For the text-containing cell, return its midpoint in [X, Y] coordinate format. 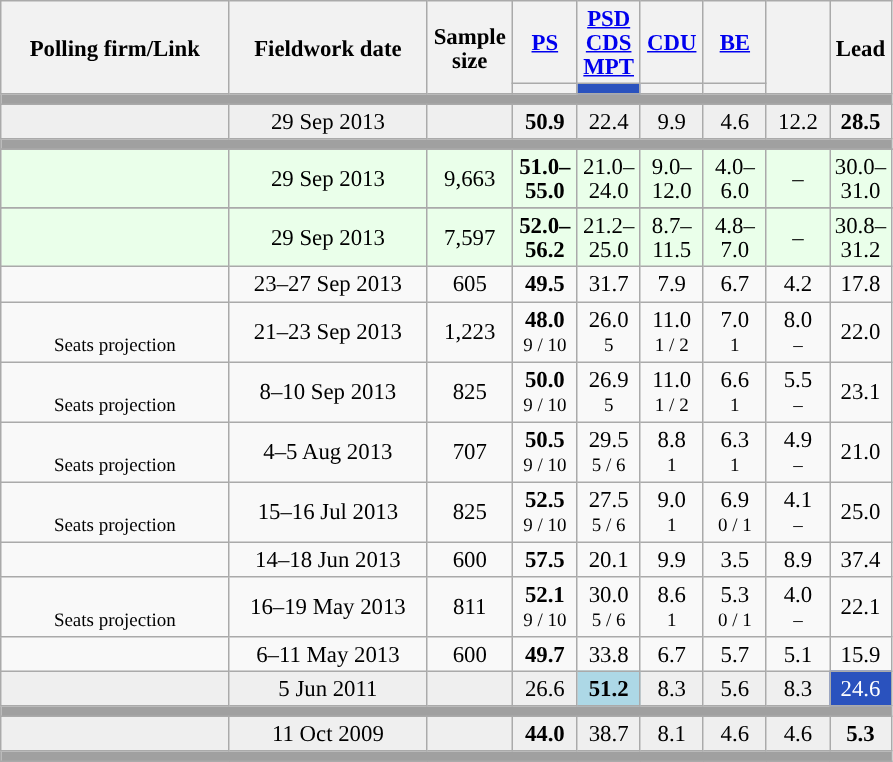
7.01 [734, 332]
8.7–11.5 [672, 238]
29.55 / 6 [608, 452]
21.0 [861, 452]
4.2 [798, 284]
8.0 – [798, 332]
7.9 [672, 284]
9.0–12.0 [672, 180]
5.3 [861, 734]
8.81 [672, 452]
4.1 – [798, 512]
7,597 [470, 238]
25.0 [861, 512]
Lead [861, 48]
15.9 [861, 654]
49.7 [546, 654]
5.6 [734, 688]
23–27 Sep 2013 [328, 284]
6.90 / 1 [734, 512]
9.01 [672, 512]
51.0–55.0 [546, 180]
12.2 [798, 122]
4.0 – [798, 607]
6.61 [734, 392]
17.8 [861, 284]
22.1 [861, 607]
1,223 [470, 332]
51.2 [608, 688]
30.05 / 6 [608, 607]
23.1 [861, 392]
BE [734, 42]
15–16 Jul 2013 [328, 512]
PSDCDSMPT [608, 42]
8–10 Sep 2013 [328, 392]
24.6 [861, 688]
50.09 / 10 [546, 392]
Polling firm/Link [115, 48]
9,663 [470, 180]
44.0 [546, 734]
4.9 – [798, 452]
50.9 [546, 122]
5.5 – [798, 392]
52.0–56.2 [546, 238]
707 [470, 452]
26.95 [608, 392]
37.4 [861, 560]
50.59 / 10 [546, 452]
CDU [672, 42]
30.8–31.2 [861, 238]
22.4 [608, 122]
33.8 [608, 654]
26.05 [608, 332]
11 Oct 2009 [328, 734]
30.0–31.0 [861, 180]
21–23 Sep 2013 [328, 332]
5.1 [798, 654]
48.09 / 10 [546, 332]
Fieldwork date [328, 48]
4.8–7.0 [734, 238]
27.55 / 6 [608, 512]
4–5 Aug 2013 [328, 452]
14–18 Jun 2013 [328, 560]
3.5 [734, 560]
8.1 [672, 734]
6.31 [734, 452]
PS [546, 42]
22.0 [861, 332]
38.7 [608, 734]
21.0–24.0 [608, 180]
20.1 [608, 560]
811 [470, 607]
16–19 May 2013 [328, 607]
5 Jun 2011 [328, 688]
31.7 [608, 284]
8.61 [672, 607]
26.6 [546, 688]
4.0–6.0 [734, 180]
52.19 / 10 [546, 607]
605 [470, 284]
21.2–25.0 [608, 238]
52.59 / 10 [546, 512]
57.5 [546, 560]
6–11 May 2013 [328, 654]
28.5 [861, 122]
5.7 [734, 654]
49.5 [546, 284]
5.30 / 1 [734, 607]
8.9 [798, 560]
Sample size [470, 48]
